Detect which cell encompasses the target text, then output its [X, Y] center coordinate. 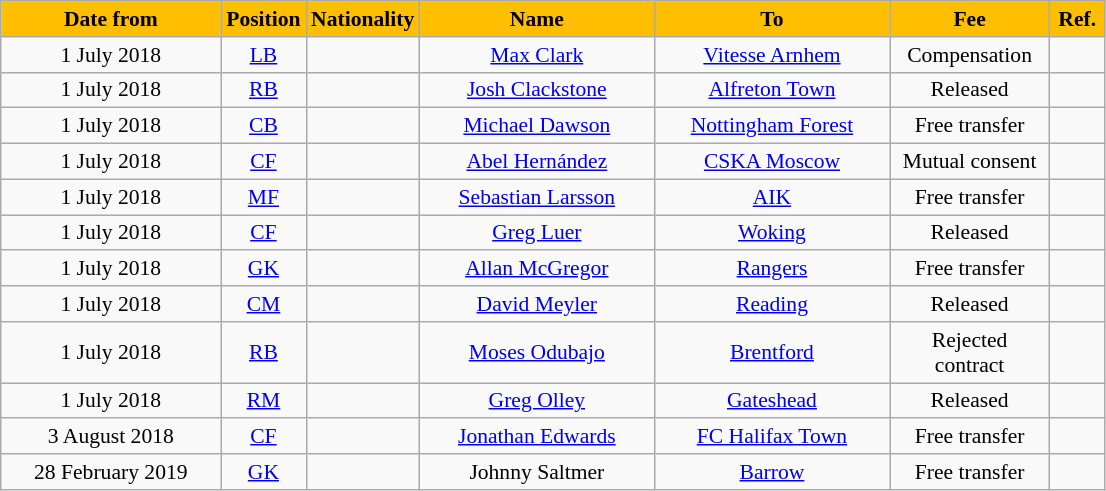
Josh Clackstone [536, 90]
Compensation [970, 55]
Gateshead [772, 401]
Jonathan Edwards [536, 437]
Johnny Saltmer [536, 472]
3 August 2018 [111, 437]
Abel Hernández [536, 162]
Greg Luer [536, 233]
Fee [970, 19]
Reading [772, 304]
28 February 2019 [111, 472]
Name [536, 19]
Greg Olley [536, 401]
RM [264, 401]
Brentford [772, 352]
Max Clark [536, 55]
To [772, 19]
Date from [111, 19]
Ref. [1078, 19]
Rejected contract [970, 352]
Position [264, 19]
Nationality [362, 19]
Vitesse Arnhem [772, 55]
Woking [772, 233]
Barrow [772, 472]
Allan McGregor [536, 269]
CSKA Moscow [772, 162]
LB [264, 55]
Alfreton Town [772, 90]
Nottingham Forest [772, 126]
CB [264, 126]
CM [264, 304]
David Meyler [536, 304]
AIK [772, 197]
Mutual consent [970, 162]
Sebastian Larsson [536, 197]
Moses Odubajo [536, 352]
FC Halifax Town [772, 437]
Michael Dawson [536, 126]
Rangers [772, 269]
MF [264, 197]
